Pinpoint the cell where the given text exists, returning its (X, Y) midpoint coordinate. 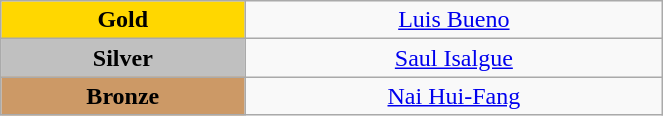
Luis Bueno (454, 20)
Saul Isalgue (454, 58)
Bronze (123, 96)
Gold (123, 20)
Silver (123, 58)
Nai Hui-Fang (454, 96)
